Provide the (X, Y) coordinate of the cell's center where the given text is located.  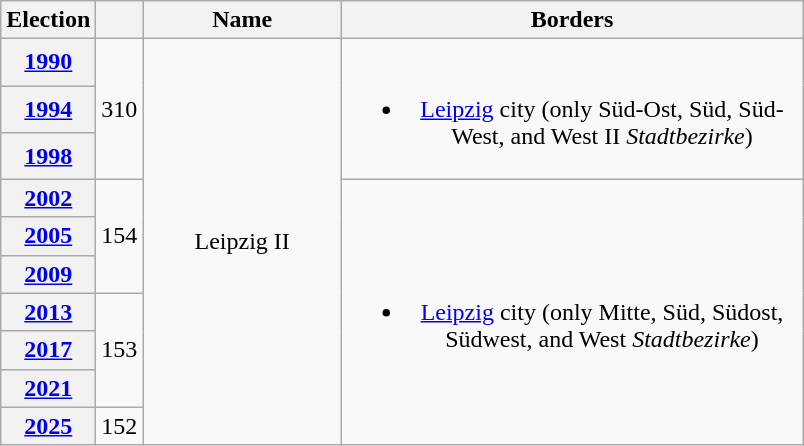
310 (120, 109)
Leipzig II (242, 242)
2013 (48, 312)
152 (120, 426)
1990 (48, 62)
2009 (48, 274)
1994 (48, 110)
Leipzig city (only Süd-Ost, Süd, Süd-West, and West II Stadtbezirke) (572, 109)
Leipzig city (only Mitte, Süd, Südost, Südwest, and West Stadtbezirke) (572, 312)
Borders (572, 20)
2002 (48, 198)
1998 (48, 156)
153 (120, 350)
2021 (48, 388)
Election (48, 20)
Name (242, 20)
154 (120, 236)
2017 (48, 350)
2005 (48, 236)
2025 (48, 426)
